Output the [x, y] coordinate of the center of the cell containing the given text.  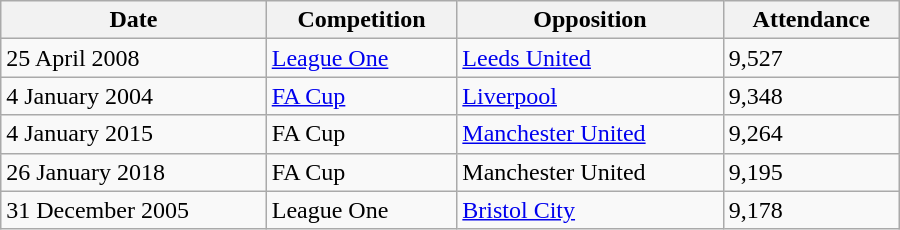
Liverpool [590, 96]
31 December 2005 [134, 210]
26 January 2018 [134, 172]
Date [134, 20]
9,178 [811, 210]
4 January 2015 [134, 134]
Leeds United [590, 58]
Competition [362, 20]
9,264 [811, 134]
9,527 [811, 58]
9,348 [811, 96]
Opposition [590, 20]
4 January 2004 [134, 96]
Bristol City [590, 210]
Attendance [811, 20]
9,195 [811, 172]
25 April 2008 [134, 58]
